Capture the cell that displays the provided text and extract its [x, y] central coordinate. 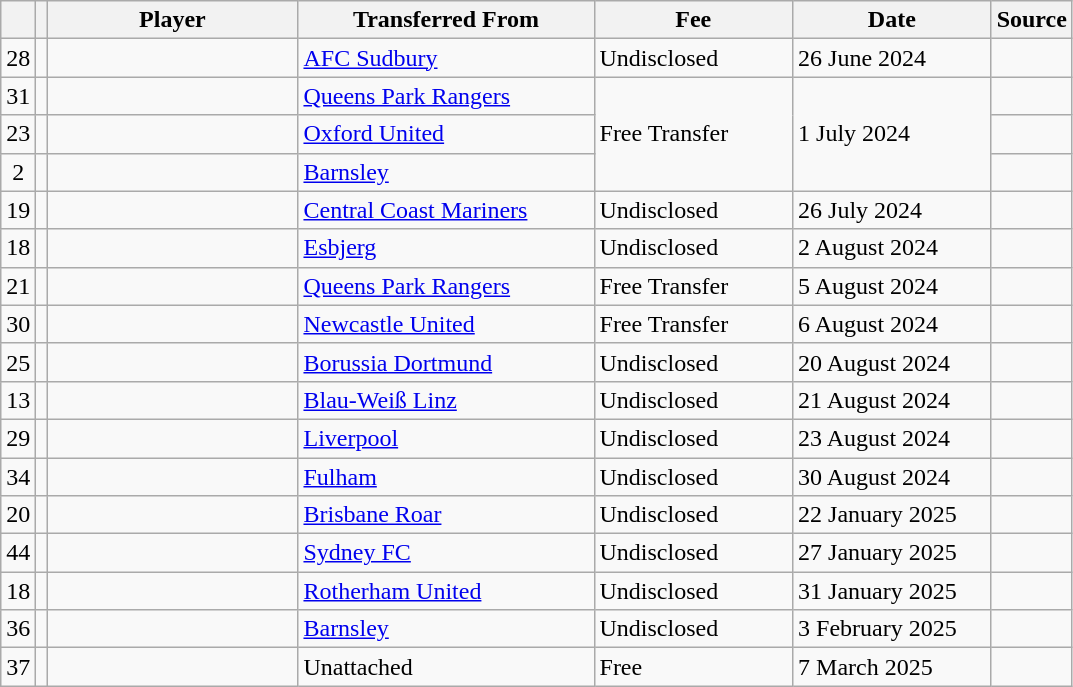
27 January 2025 [892, 553]
13 [18, 400]
5 August 2024 [892, 286]
19 [18, 210]
Brisbane Roar [446, 515]
28 [18, 58]
34 [18, 477]
Unattached [446, 667]
Transferred From [446, 20]
3 February 2025 [892, 629]
Date [892, 20]
Free [694, 667]
22 January 2025 [892, 515]
Esbjerg [446, 248]
Newcastle United [446, 324]
30 August 2024 [892, 477]
Oxford United [446, 134]
26 July 2024 [892, 210]
2 [18, 172]
Sydney FC [446, 553]
Borussia Dortmund [446, 362]
Fulham [446, 477]
31 January 2025 [892, 591]
1 July 2024 [892, 134]
37 [18, 667]
Central Coast Mariners [446, 210]
21 August 2024 [892, 400]
20 August 2024 [892, 362]
Blau-Weiß Linz [446, 400]
7 March 2025 [892, 667]
21 [18, 286]
6 August 2024 [892, 324]
31 [18, 96]
30 [18, 324]
Rotherham United [446, 591]
36 [18, 629]
AFC Sudbury [446, 58]
23 [18, 134]
2 August 2024 [892, 248]
26 June 2024 [892, 58]
44 [18, 553]
23 August 2024 [892, 438]
Player [172, 20]
25 [18, 362]
Source [1032, 20]
Fee [694, 20]
20 [18, 515]
29 [18, 438]
Liverpool [446, 438]
